Return the [X, Y] coordinate for the center point of the cell that contains the specified text.  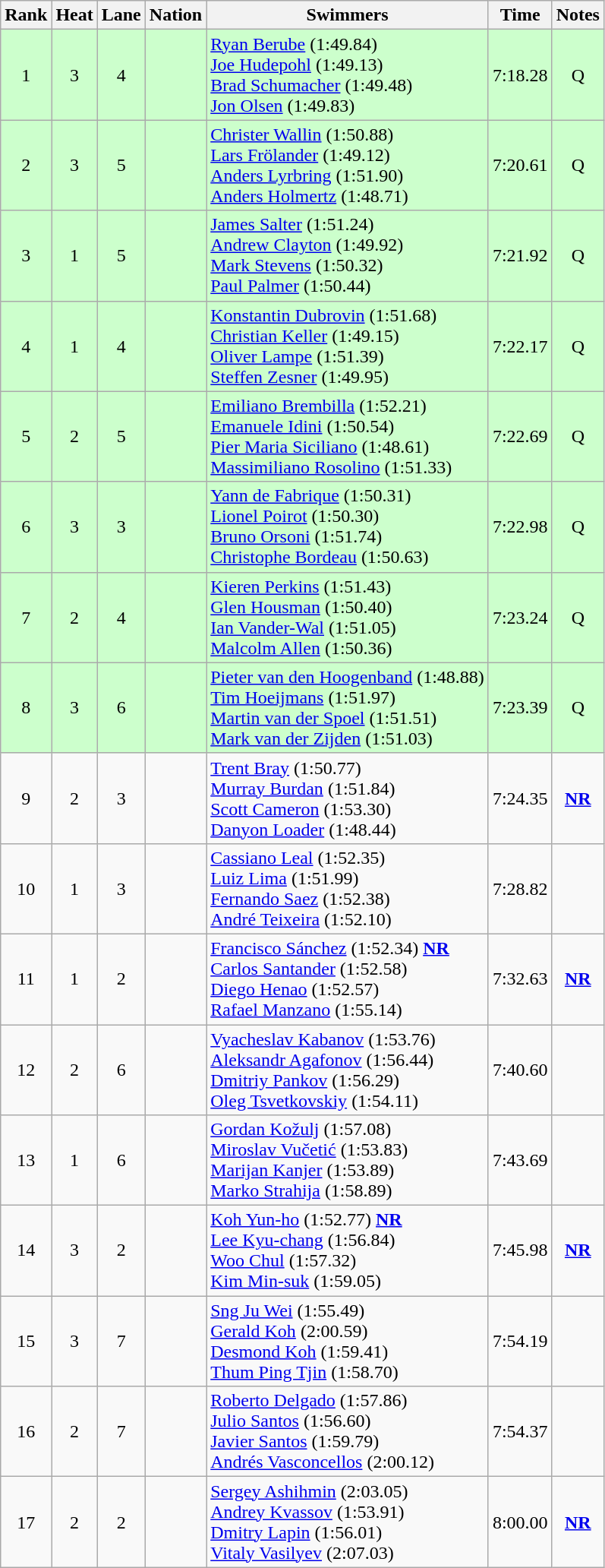
Trent Bray (1:50.77)Murray Burdan (1:51.84)Scott Cameron (1:53.30)Danyon Loader (1:48.44) [348, 798]
7:28.82 [520, 889]
Rank [26, 15]
7:18.28 [520, 74]
7:32.63 [520, 978]
7:23.24 [520, 617]
Roberto Delgado (1:57.86)Julio Santos (1:56.60)Javier Santos (1:59.79)Andrés Vasconcellos (2:00.12) [348, 1431]
15 [26, 1342]
Vyacheslav Kabanov (1:53.76)Aleksandr Agafonov (1:56.44)Dmitriy Pankov (1:56.29)Oleg Tsvetkovskiy (1:54.11) [348, 1070]
Christer Wallin (1:50.88)Lars Frölander (1:49.12)Anders Lyrbring (1:51.90)Anders Holmertz (1:48.71) [348, 166]
7:54.37 [520, 1431]
7:40.60 [520, 1070]
Koh Yun-ho (1:52.77) NRLee Kyu-chang (1:56.84)Woo Chul (1:57.32)Kim Min-suk (1:59.05) [348, 1250]
7:45.98 [520, 1250]
Sng Ju Wei (1:55.49)Gerald Koh (2:00.59)Desmond Koh (1:59.41)Thum Ping Tjin (1:58.70) [348, 1342]
17 [26, 1522]
7:23.39 [520, 708]
7:54.19 [520, 1342]
7:22.69 [520, 436]
James Salter (1:51.24)Andrew Clayton (1:49.92)Mark Stevens (1:50.32)Paul Palmer (1:50.44) [348, 255]
7:24.35 [520, 798]
Gordan Kožulj (1:57.08)Miroslav Vučetić (1:53.83)Marijan Kanjer (1:53.89)Marko Strahija (1:58.89) [348, 1161]
Kieren Perkins (1:51.43)Glen Housman (1:50.40)Ian Vander-Wal (1:51.05)Malcolm Allen (1:50.36) [348, 617]
Pieter van den Hoogenband (1:48.88)Tim Hoeijmans (1:51.97)Martin van der Spoel (1:51.51)Mark van der Zijden (1:51.03) [348, 708]
13 [26, 1161]
7:21.92 [520, 255]
Yann de Fabrique (1:50.31)Lionel Poirot (1:50.30)Bruno Orsoni (1:51.74)Christophe Bordeau (1:50.63) [348, 527]
9 [26, 798]
Heat [74, 15]
16 [26, 1431]
Swimmers [348, 15]
Nation [175, 15]
Notes [578, 15]
Konstantin Dubrovin (1:51.68)Christian Keller (1:49.15)Oliver Lampe (1:51.39)Steffen Zesner (1:49.95) [348, 346]
Emiliano Brembilla (1:52.21)Emanuele Idini (1:50.54)Pier Maria Siciliano (1:48.61)Massimiliano Rosolino (1:51.33) [348, 436]
Sergey Ashihmin (2:03.05)Andrey Kvassov (1:53.91)Dmitry Lapin (1:56.01)Vitaly Vasilyev (2:07.03) [348, 1522]
7:43.69 [520, 1161]
Cassiano Leal (1:52.35)Luiz Lima (1:51.99)Fernando Saez (1:52.38)André Teixeira (1:52.10) [348, 889]
7:22.17 [520, 346]
Time [520, 15]
10 [26, 889]
14 [26, 1250]
11 [26, 978]
Francisco Sánchez (1:52.34) NRCarlos Santander (1:52.58)Diego Henao (1:52.57)Rafael Manzano (1:55.14) [348, 978]
8 [26, 708]
8:00.00 [520, 1522]
12 [26, 1070]
7:22.98 [520, 527]
Lane [121, 15]
Ryan Berube (1:49.84)Joe Hudepohl (1:49.13)Brad Schumacher (1:49.48)Jon Olsen (1:49.83) [348, 74]
7:20.61 [520, 166]
